Return the (x, y) coordinate for the center point of the cell that contains the specified text.  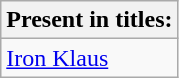
Present in titles: (90, 20)
Iron Klaus (90, 58)
